Extract the [x, y] coordinate from the center of the cell holding the provided text.  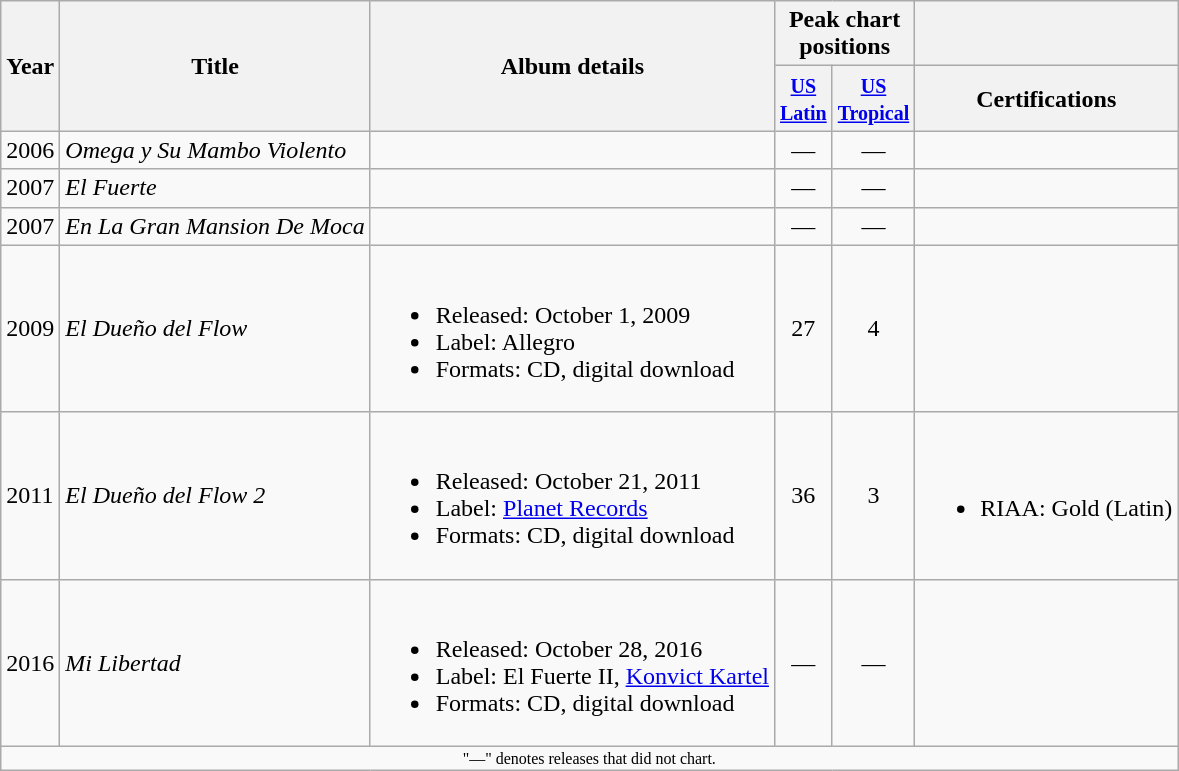
USTropical [874, 98]
2006 [30, 150]
Released: October 28, 2016Label: El Fuerte II, Konvict KartelFormats: CD, digital download [572, 662]
El Dueño del Flow [215, 328]
2016 [30, 662]
En La Gran Mansion De Moca [215, 226]
El Fuerte [215, 188]
Omega y Su Mambo Violento [215, 150]
4 [874, 328]
2009 [30, 328]
El Dueño del Flow 2 [215, 496]
Title [215, 66]
Peak chart positions [844, 34]
Year [30, 66]
36 [803, 496]
Certifications [1046, 98]
Released: October 21, 2011Label: Planet RecordsFormats: CD, digital download [572, 496]
Mi Libertad [215, 662]
"—" denotes releases that did not chart. [590, 758]
USLatin [803, 98]
27 [803, 328]
3 [874, 496]
2011 [30, 496]
RIAA: Gold (Latin) [1046, 496]
Released: October 1, 2009Label: AllegroFormats: CD, digital download [572, 328]
Album details [572, 66]
